Output the (X, Y) coordinate of the center of the cell containing the given text.  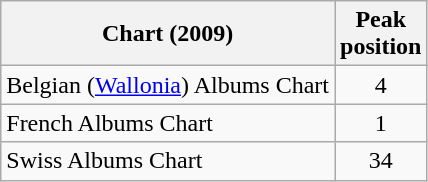
Belgian (Wallonia) Albums Chart (168, 85)
4 (380, 85)
Swiss Albums Chart (168, 161)
Peakposition (380, 34)
34 (380, 161)
1 (380, 123)
Chart (2009) (168, 34)
French Albums Chart (168, 123)
